Search for the cell housing the specified text and yield its [X, Y] center coordinate. 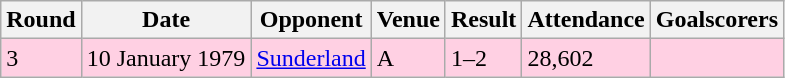
Opponent [311, 20]
Round [41, 20]
10 January 1979 [166, 58]
1–2 [483, 58]
3 [41, 58]
A [408, 58]
Sunderland [311, 58]
Result [483, 20]
Venue [408, 20]
28,602 [586, 58]
Goalscorers [716, 20]
Attendance [586, 20]
Date [166, 20]
